Locate the cell with the specified text and output its (x, y) center coordinate. 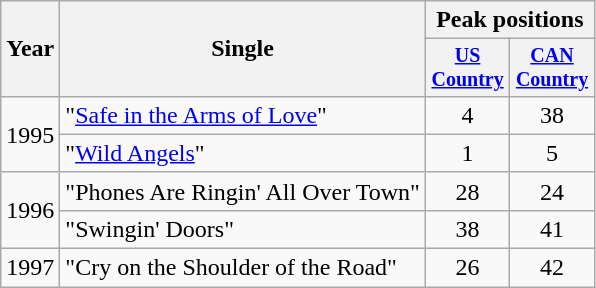
Single (243, 49)
1995 (30, 134)
28 (467, 191)
"Swingin' Doors" (243, 229)
"Cry on the Shoulder of the Road" (243, 268)
"Phones Are Ringin' All Over Town" (243, 191)
CANCountry (552, 68)
42 (552, 268)
1997 (30, 268)
24 (552, 191)
41 (552, 229)
5 (552, 153)
Year (30, 49)
USCountry (467, 68)
1996 (30, 210)
4 (467, 115)
1 (467, 153)
26 (467, 268)
"Safe in the Arms of Love" (243, 115)
"Wild Angels" (243, 153)
Peak positions (510, 20)
